Output the (x, y) coordinate of the center of the cell containing the given text.  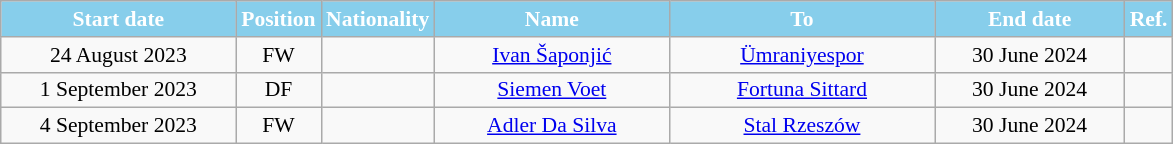
To (802, 19)
Adler Da Silva (552, 126)
Name (552, 19)
Ref. (1149, 19)
Fortuna Sittard (802, 90)
Start date (118, 19)
DF (278, 90)
Position (278, 19)
1 September 2023 (118, 90)
Nationality (378, 19)
24 August 2023 (118, 55)
End date (1030, 19)
Ivan Šaponjić (552, 55)
4 September 2023 (118, 126)
Stal Rzeszów (802, 126)
Siemen Voet (552, 90)
Ümraniyespor (802, 55)
